Scan for the cell matching the given text and deliver its (X, Y) coordinate at center. 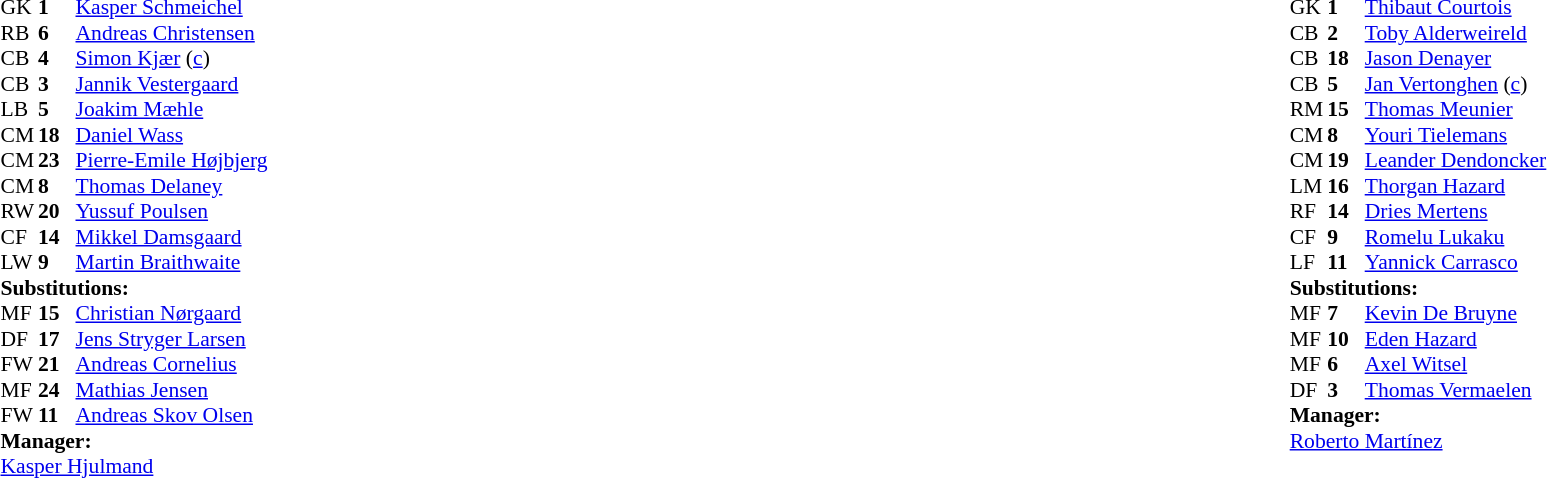
20 (57, 211)
10 (1346, 339)
7 (1346, 313)
LB (19, 109)
Daniel Wass (172, 135)
RF (1309, 211)
LF (1309, 263)
Romelu Lukaku (1456, 237)
Thomas Meunier (1456, 109)
Axel Witsel (1456, 365)
17 (57, 339)
Andreas Cornelius (172, 365)
16 (1346, 186)
Mathias Jensen (172, 390)
Andreas Skov Olsen (172, 415)
24 (57, 390)
Thomas Delaney (172, 186)
RM (1309, 109)
Mikkel Damsgaard (172, 237)
Joakim Mæhle (172, 109)
Simon Kjær (c) (172, 59)
LM (1309, 186)
LW (19, 263)
Christian Nørgaard (172, 313)
RW (19, 211)
RB (19, 33)
Yussuf Poulsen (172, 211)
4 (57, 59)
21 (57, 365)
Toby Alderweireld (1456, 33)
Youri Tielemans (1456, 135)
Jan Vertonghen (c) (1456, 84)
Jason Denayer (1456, 59)
23 (57, 161)
Kevin De Bruyne (1456, 313)
19 (1346, 161)
2 (1346, 33)
Thomas Vermaelen (1456, 390)
Eden Hazard (1456, 339)
Roberto Martínez (1418, 441)
Pierre-Emile Højbjerg (172, 161)
Andreas Christensen (172, 33)
Leander Dendoncker (1456, 161)
Martin Braithwaite (172, 263)
Dries Mertens (1456, 211)
Jens Stryger Larsen (172, 339)
Jannik Vestergaard (172, 84)
Thorgan Hazard (1456, 186)
Yannick Carrasco (1456, 263)
